Detect which cell encompasses the target text, then output its [X, Y] center coordinate. 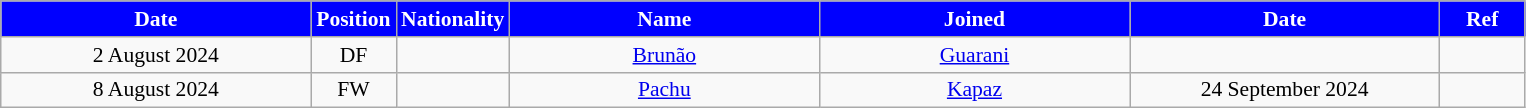
Nationality [452, 19]
Pachu [664, 90]
Kapaz [974, 90]
24 September 2024 [1285, 90]
DF [354, 55]
8 August 2024 [156, 90]
Joined [974, 19]
Position [354, 19]
Brunão [664, 55]
Guarani [974, 55]
Ref [1482, 19]
FW [354, 90]
Name [664, 19]
2 August 2024 [156, 55]
